Return the [x, y] coordinate for the center point of the cell that contains the specified text.  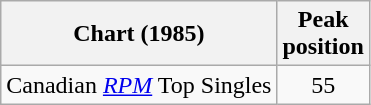
Canadian RPM Top Singles [139, 85]
Peakposition [323, 34]
55 [323, 85]
Chart (1985) [139, 34]
